Return (x, y) of the center of cell containing provided text 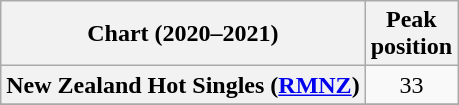
New Zealand Hot Singles (RMNZ) (183, 85)
Chart (2020–2021) (183, 34)
33 (411, 85)
Peakposition (411, 34)
